Locate the cell with the specified text and output its [X, Y] center coordinate. 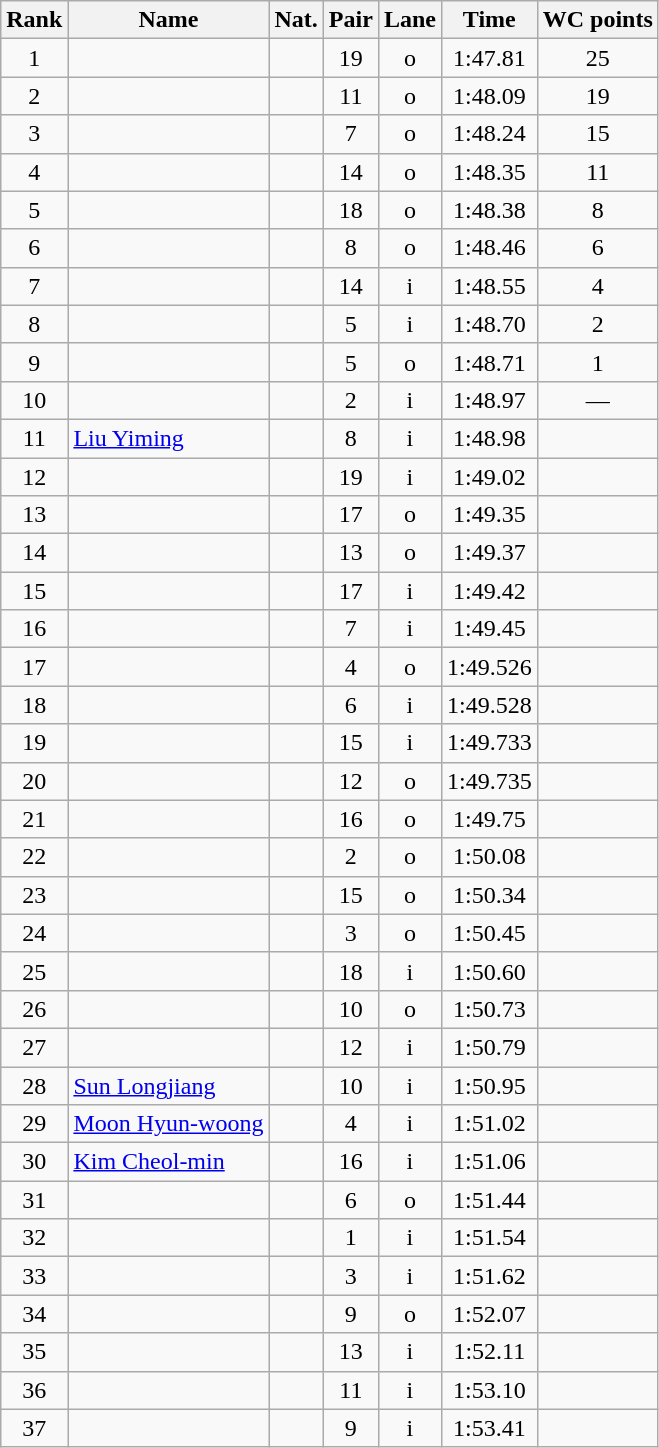
Moon Hyun-woong [168, 1124]
1:50.95 [489, 1085]
Lane [410, 20]
1:48.38 [489, 210]
1:53.10 [489, 1390]
Pair [350, 20]
Liu Yiming [168, 438]
22 [34, 857]
1:48.46 [489, 248]
31 [34, 1200]
1:52.11 [489, 1352]
Rank [34, 20]
1:48.98 [489, 438]
32 [34, 1238]
1:48.97 [489, 400]
1:48.24 [489, 134]
23 [34, 895]
21 [34, 819]
1:48.35 [489, 172]
1:49.733 [489, 743]
Time [489, 20]
1:48.70 [489, 324]
33 [34, 1276]
1:51.54 [489, 1238]
1:51.44 [489, 1200]
1:51.02 [489, 1124]
1:52.07 [489, 1314]
36 [34, 1390]
1:49.02 [489, 477]
1:48.55 [489, 286]
1:49.42 [489, 591]
24 [34, 933]
1:49.35 [489, 515]
1:50.08 [489, 857]
1:51.62 [489, 1276]
1:49.526 [489, 667]
1:53.41 [489, 1428]
1:51.06 [489, 1162]
1:49.37 [489, 553]
1:50.73 [489, 1009]
Sun Longjiang [168, 1085]
— [598, 400]
34 [34, 1314]
1:50.60 [489, 971]
26 [34, 1009]
1:48.09 [489, 96]
1:49.528 [489, 705]
1:49.735 [489, 781]
20 [34, 781]
Name [168, 20]
Kim Cheol-min [168, 1162]
WC points [598, 20]
1:50.79 [489, 1047]
Nat. [296, 20]
27 [34, 1047]
29 [34, 1124]
28 [34, 1085]
1:49.75 [489, 819]
1:50.45 [489, 933]
1:47.81 [489, 58]
37 [34, 1428]
35 [34, 1352]
1:48.71 [489, 362]
1:49.45 [489, 629]
1:50.34 [489, 895]
30 [34, 1162]
